Locate the cell with the specified text and output its (X, Y) center coordinate. 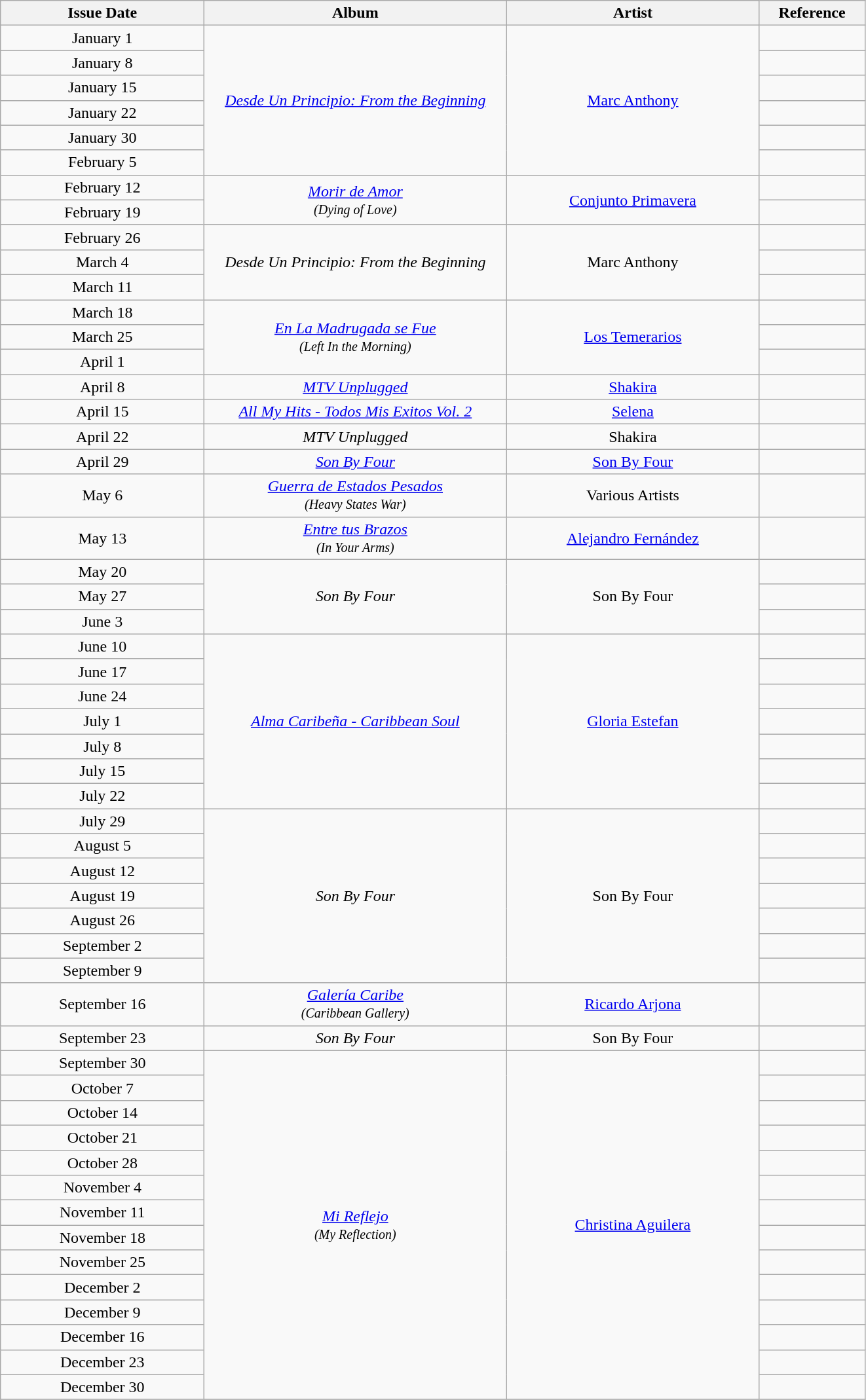
July 8 (102, 746)
May 20 (102, 572)
Various Artists (633, 495)
March 25 (102, 337)
Morir de Amor(Dying of Love) (355, 200)
January 22 (102, 113)
Album (355, 13)
February 5 (102, 162)
Selena (633, 412)
Mi Reflejo (My Reflection) (355, 1225)
September 23 (102, 1038)
November 11 (102, 1213)
December 23 (102, 1362)
April 29 (102, 462)
Alejandro Fernández (633, 538)
July 1 (102, 721)
October 14 (102, 1113)
December 16 (102, 1337)
June 10 (102, 646)
January 30 (102, 138)
May 6 (102, 495)
September 2 (102, 946)
July 29 (102, 821)
Guerra de Estados Pesados(Heavy States War) (355, 495)
Ricardo Arjona (633, 1004)
Galería Caribe (Caribbean Gallery) (355, 1004)
Issue Date (102, 13)
February 19 (102, 212)
February 12 (102, 187)
May 13 (102, 538)
March 18 (102, 312)
January 15 (102, 88)
April 22 (102, 437)
Entre tus Brazos(In Your Arms) (355, 538)
March 4 (102, 262)
Gloria Estefan (633, 721)
December 9 (102, 1312)
September 16 (102, 1004)
Christina Aguilera (633, 1225)
May 27 (102, 597)
Alma Caribeña - Caribbean Soul (355, 721)
En La Madrugada se Fue (Left In the Morning) (355, 337)
November 18 (102, 1238)
November 25 (102, 1262)
Artist (633, 13)
June 17 (102, 671)
November 4 (102, 1188)
April 8 (102, 387)
January 1 (102, 38)
August 19 (102, 896)
Los Temerarios (633, 337)
April 1 (102, 362)
August 12 (102, 871)
February 26 (102, 237)
All My Hits - Todos Mis Exitos Vol. 2 (355, 412)
August 5 (102, 846)
March 11 (102, 287)
October 28 (102, 1162)
August 26 (102, 921)
Reference (812, 13)
September 9 (102, 970)
December 2 (102, 1287)
July 15 (102, 771)
December 30 (102, 1387)
October 21 (102, 1137)
July 22 (102, 796)
October 7 (102, 1088)
June 24 (102, 696)
June 3 (102, 621)
September 30 (102, 1063)
April 15 (102, 412)
Conjunto Primavera (633, 200)
January 8 (102, 63)
